Search for the cell housing the specified text and yield its (x, y) center coordinate. 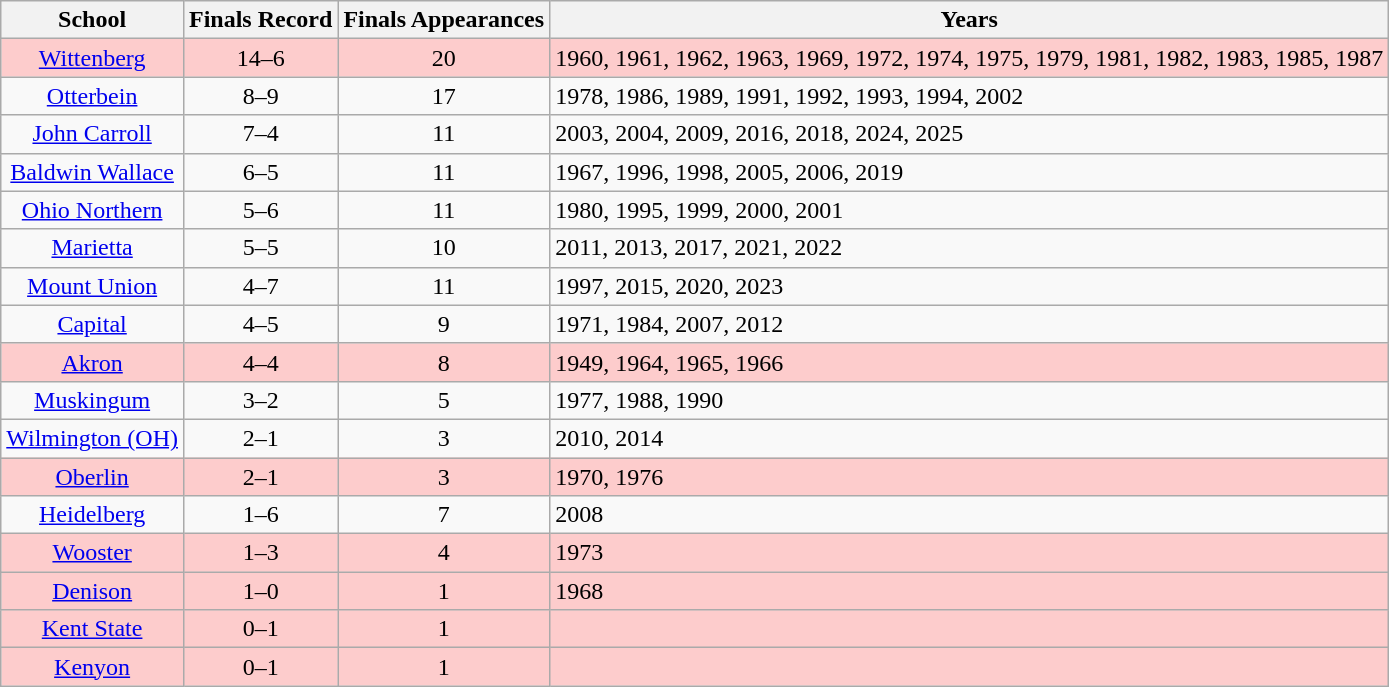
Baldwin Wallace (92, 172)
1973 (970, 553)
Kent State (92, 629)
1997, 2015, 2020, 2023 (970, 286)
Years (970, 20)
1971, 1984, 2007, 2012 (970, 324)
8–9 (260, 96)
1978, 1986, 1989, 1991, 1992, 1993, 1994, 2002 (970, 96)
7–4 (260, 134)
20 (444, 58)
2008 (970, 515)
1967, 1996, 1998, 2005, 2006, 2019 (970, 172)
Akron (92, 362)
1968 (970, 591)
14–6 (260, 58)
6–5 (260, 172)
Wilmington (OH) (92, 438)
Otterbein (92, 96)
John Carroll (92, 134)
1–3 (260, 553)
10 (444, 248)
2003, 2004, 2009, 2016, 2018, 2024, 2025 (970, 134)
3–2 (260, 400)
Oberlin (92, 477)
Heidelberg (92, 515)
8 (444, 362)
Kenyon (92, 667)
Mount Union (92, 286)
2010, 2014 (970, 438)
Finals Record (260, 20)
9 (444, 324)
5 (444, 400)
1977, 1988, 1990 (970, 400)
Finals Appearances (444, 20)
1980, 1995, 1999, 2000, 2001 (970, 210)
Wooster (92, 553)
4–5 (260, 324)
Muskingum (92, 400)
1970, 1976 (970, 477)
Marietta (92, 248)
4–4 (260, 362)
Denison (92, 591)
Wittenberg (92, 58)
17 (444, 96)
1960, 1961, 1962, 1963, 1969, 1972, 1974, 1975, 1979, 1981, 1982, 1983, 1985, 1987 (970, 58)
1–0 (260, 591)
5–5 (260, 248)
1–6 (260, 515)
Ohio Northern (92, 210)
5–6 (260, 210)
Capital (92, 324)
4–7 (260, 286)
2011, 2013, 2017, 2021, 2022 (970, 248)
4 (444, 553)
1949, 1964, 1965, 1966 (970, 362)
7 (444, 515)
School (92, 20)
